Search for the cell housing the specified text and yield its (X, Y) center coordinate. 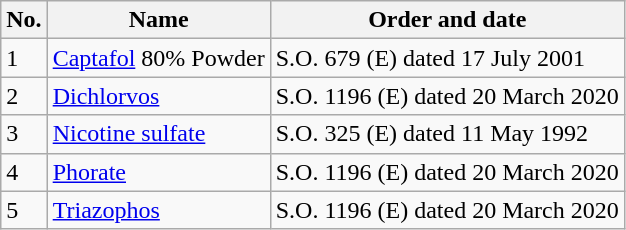
Triazophos (158, 210)
4 (24, 172)
Nicotine sulfate (158, 134)
Captafol 80% Powder (158, 58)
S.O. 679 (E) dated 17 July 2001 (447, 58)
Name (158, 20)
Order and date (447, 20)
5 (24, 210)
S.O. 325 (E) dated 11 May 1992 (447, 134)
1 (24, 58)
No. (24, 20)
Dichlorvos (158, 96)
3 (24, 134)
Phorate (158, 172)
2 (24, 96)
